Extract the [x, y] coordinate from the center of the cell holding the provided text.  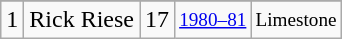
Rick Riese [82, 20]
17 [158, 20]
1 [12, 20]
1980–81 [213, 20]
Limestone [296, 20]
